Find where the given text appears and provide that cell's center as [x, y] coordinate. 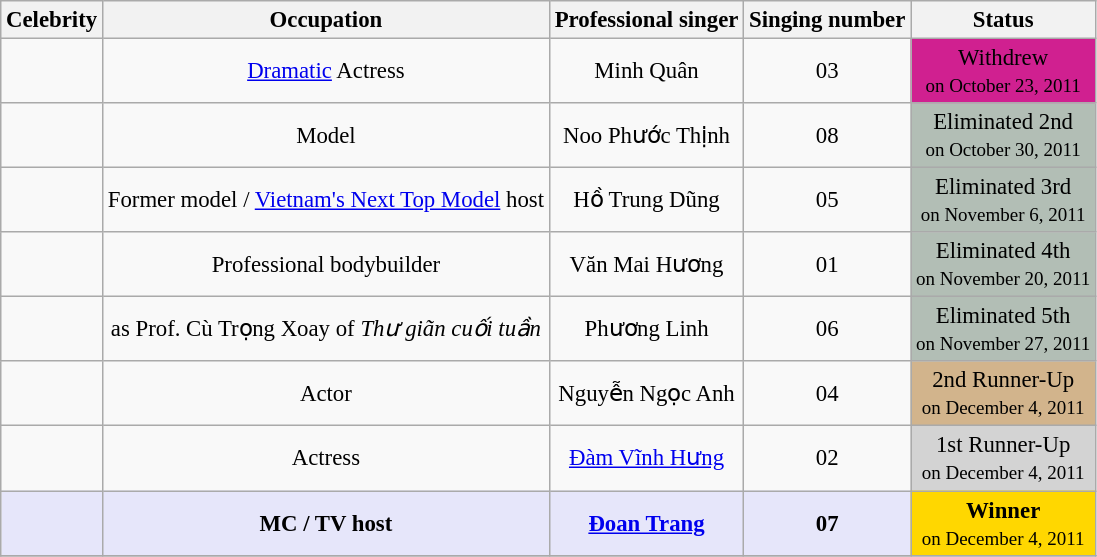
Model [326, 136]
01 [828, 264]
1st Runner-Upon December 4, 2011 [1004, 458]
2nd Runner-Upon December 4, 2011 [1004, 394]
as Prof. Cù Trọng Xoay of Thư giãn cuối tuần [326, 330]
Actor [326, 394]
Celebrity [52, 20]
Eliminated 3rd on November 6, 2011 [1004, 200]
Winner on December 4, 2011 [1004, 524]
Eliminated 2nd on October 30, 2011 [1004, 136]
04 [828, 394]
06 [828, 330]
Withdrew on October 23, 2011 [1004, 72]
08 [828, 136]
Nguyễn Ngọc Anh [646, 394]
Đàm Vĩnh Hưng [646, 458]
Eliminated 4th on November 20, 2011 [1004, 264]
02 [828, 458]
Minh Quân [646, 72]
Status [1004, 20]
Văn Mai Hương [646, 264]
Phương Linh [646, 330]
Eliminated 5th on November 27, 2011 [1004, 330]
Former model / Vietnam's Next Top Model host [326, 200]
Noo Phước Thịnh [646, 136]
Hồ Trung Dũng [646, 200]
05 [828, 200]
Dramatic Actress [326, 72]
MC / TV host [326, 524]
Professional bodybuilder [326, 264]
Actress [326, 458]
Singing number [828, 20]
Professional singer [646, 20]
Occupation [326, 20]
07 [828, 524]
03 [828, 72]
Đoan Trang [646, 524]
